Output the (X, Y) coordinate of the center of the cell containing the given text.  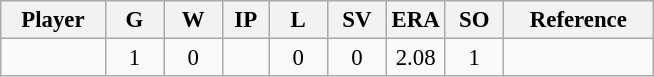
G (134, 20)
2.08 (416, 58)
Player (53, 20)
L (298, 20)
W (194, 20)
SV (358, 20)
ERA (416, 20)
Reference (578, 20)
SO (474, 20)
IP (245, 20)
